Search for the cell housing the specified text and yield its [X, Y] center coordinate. 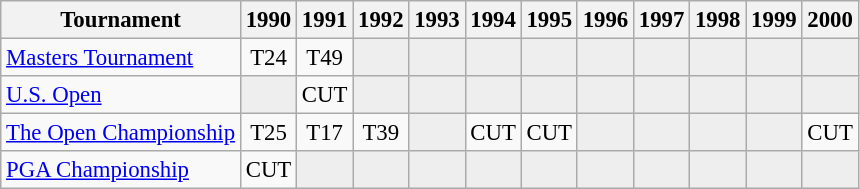
T39 [381, 133]
1995 [549, 20]
The Open Championship [121, 133]
1993 [437, 20]
1999 [774, 20]
1992 [381, 20]
T24 [268, 58]
T17 [325, 133]
U.S. Open [121, 95]
Tournament [121, 20]
1994 [493, 20]
1990 [268, 20]
Masters Tournament [121, 58]
1998 [718, 20]
1991 [325, 20]
1996 [605, 20]
1997 [661, 20]
PGA Championship [121, 170]
2000 [830, 20]
T25 [268, 133]
T49 [325, 58]
